For the text-containing cell, return its midpoint in [X, Y] coordinate format. 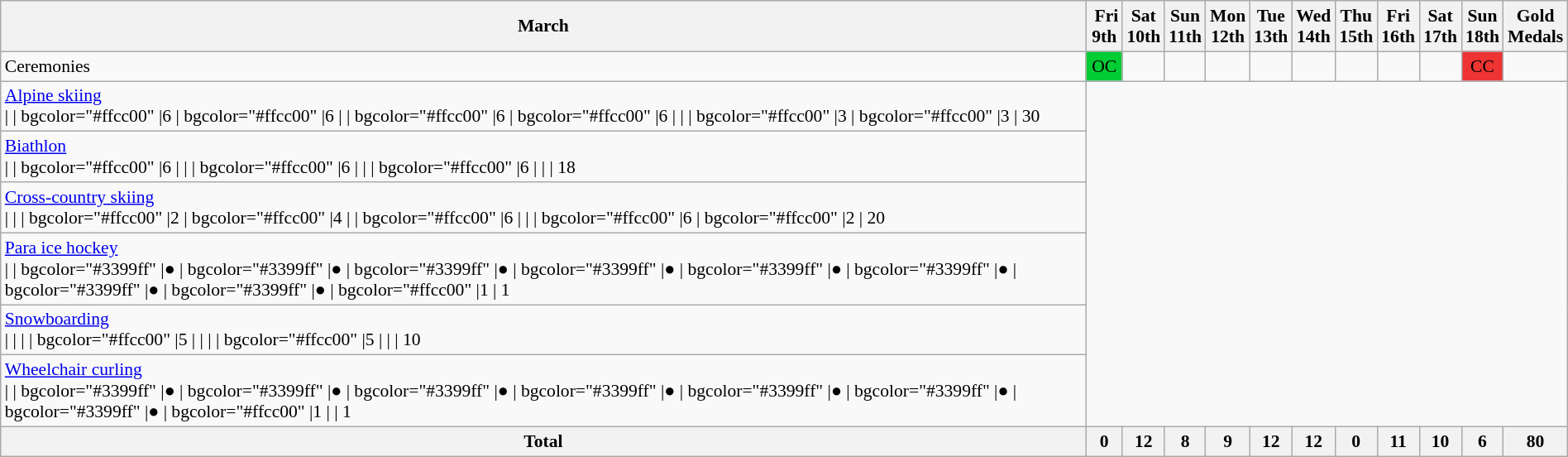
9 [1227, 441]
Wed14th [1313, 26]
Sat10th [1143, 26]
Fri9th [1104, 26]
GoldMedals [1535, 26]
80 [1535, 441]
11 [1398, 441]
8 [1185, 441]
CC [1482, 66]
6 [1482, 441]
Cross-country skiing| | | bgcolor="#ffcc00" |2 | bgcolor="#ffcc00" |4 | | bgcolor="#ffcc00" |6 | | | bgcolor="#ffcc00" |6 | bgcolor="#ffcc00" |2 | 20 [543, 207]
Thu15th [1356, 26]
March [543, 26]
Sat17th [1441, 26]
10 [1441, 441]
Tue13th [1270, 26]
OC [1104, 66]
Sun11th [1185, 26]
Biathlon| | bgcolor="#ffcc00" |6 | | | bgcolor="#ffcc00" |6 | | | bgcolor="#ffcc00" |6 | | | 18 [543, 157]
Fri16th [1398, 26]
Snowboarding| | | | bgcolor="#ffcc00" |5 | | | | bgcolor="#ffcc00" |5 | | | 10 [543, 330]
Mon12th [1227, 26]
Total [543, 441]
Sun18th [1482, 26]
Ceremonies [543, 66]
